Return (X, Y) of the center of cell containing provided text 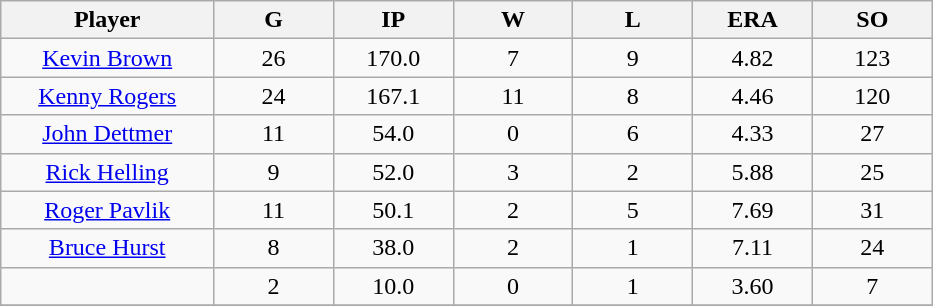
120 (872, 96)
123 (872, 58)
Rick Helling (108, 172)
John Dettmer (108, 134)
3.60 (753, 286)
L (633, 20)
170.0 (393, 58)
50.1 (393, 210)
Kevin Brown (108, 58)
7.11 (753, 248)
54.0 (393, 134)
4.33 (753, 134)
Player (108, 20)
3 (513, 172)
38.0 (393, 248)
31 (872, 210)
25 (872, 172)
Bruce Hurst (108, 248)
26 (274, 58)
G (274, 20)
4.82 (753, 58)
IP (393, 20)
SO (872, 20)
5 (633, 210)
10.0 (393, 286)
27 (872, 134)
6 (633, 134)
4.46 (753, 96)
Kenny Rogers (108, 96)
52.0 (393, 172)
5.88 (753, 172)
ERA (753, 20)
7.69 (753, 210)
W (513, 20)
167.1 (393, 96)
Roger Pavlik (108, 210)
